Detect which cell encompasses the target text, then output its (X, Y) center coordinate. 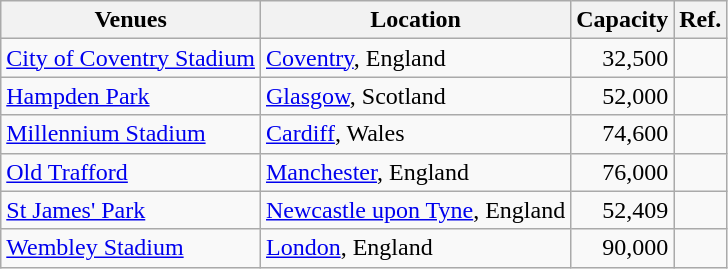
Hampden Park (131, 96)
St James' Park (131, 210)
Coventry, England (415, 58)
Location (415, 20)
London, England (415, 248)
52,409 (622, 210)
52,000 (622, 96)
Capacity (622, 20)
Millennium Stadium (131, 134)
City of Coventry Stadium (131, 58)
Glasgow, Scotland (415, 96)
Venues (131, 20)
76,000 (622, 172)
Newcastle upon Tyne, England (415, 210)
Cardiff, Wales (415, 134)
Manchester, England (415, 172)
Old Trafford (131, 172)
Ref. (700, 20)
74,600 (622, 134)
32,500 (622, 58)
90,000 (622, 248)
Wembley Stadium (131, 248)
